Capture the cell that displays the provided text and extract its [X, Y] central coordinate. 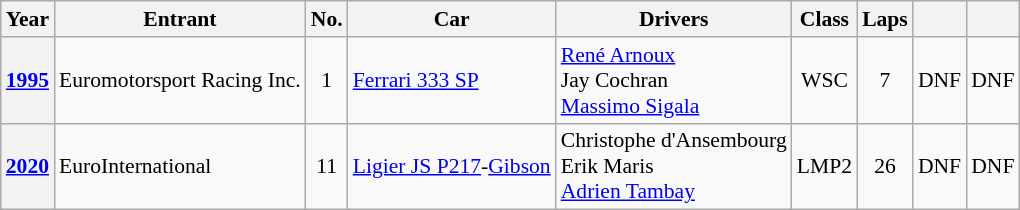
1995 [28, 80]
René Arnoux Jay Cochran Massimo Sigala [674, 80]
Ferrari 333 SP [452, 80]
No. [327, 19]
Class [824, 19]
Year [28, 19]
EuroInternational [180, 166]
Drivers [674, 19]
WSC [824, 80]
Ligier JS P217-Gibson [452, 166]
Laps [885, 19]
26 [885, 166]
1 [327, 80]
2020 [28, 166]
11 [327, 166]
LMP2 [824, 166]
Euromotorsport Racing Inc. [180, 80]
Christophe d'Ansembourg Erik Maris Adrien Tambay [674, 166]
7 [885, 80]
Car [452, 19]
Entrant [180, 19]
